Return (x, y) of the center of cell containing provided text 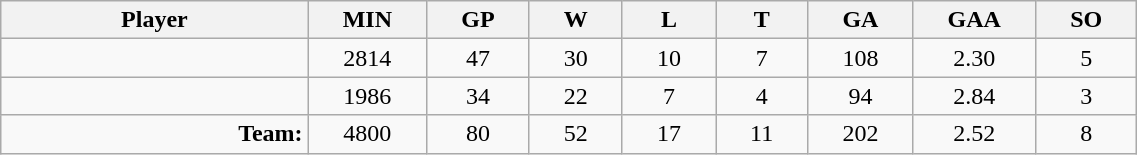
W (576, 20)
GA (860, 20)
94 (860, 96)
2.52 (974, 134)
8 (1086, 134)
10 (668, 58)
2.84 (974, 96)
MIN (368, 20)
11 (762, 134)
80 (478, 134)
202 (860, 134)
47 (478, 58)
SO (1086, 20)
30 (576, 58)
T (762, 20)
Player (154, 20)
4 (762, 96)
3 (1086, 96)
1986 (368, 96)
2.30 (974, 58)
17 (668, 134)
108 (860, 58)
34 (478, 96)
22 (576, 96)
2814 (368, 58)
GP (478, 20)
L (668, 20)
4800 (368, 134)
5 (1086, 58)
Team: (154, 134)
GAA (974, 20)
52 (576, 134)
